Detect which cell encompasses the target text, then output its (x, y) center coordinate. 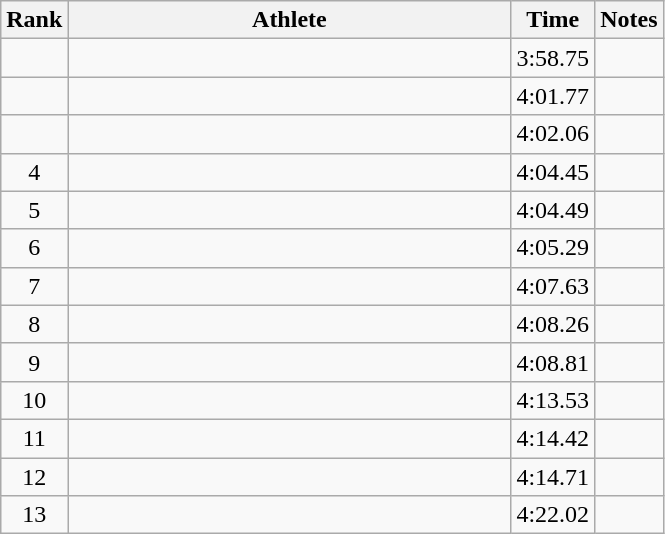
10 (34, 400)
4:14.42 (553, 438)
4:04.49 (553, 210)
6 (34, 248)
Athlete (290, 20)
4:01.77 (553, 96)
8 (34, 324)
4:05.29 (553, 248)
12 (34, 477)
4:22.02 (553, 515)
4:02.06 (553, 134)
4:13.53 (553, 400)
5 (34, 210)
3:58.75 (553, 58)
4:08.26 (553, 324)
13 (34, 515)
4:14.71 (553, 477)
11 (34, 438)
4:04.45 (553, 172)
9 (34, 362)
Time (553, 20)
Notes (629, 20)
Rank (34, 20)
4:08.81 (553, 362)
4:07.63 (553, 286)
4 (34, 172)
7 (34, 286)
